Detect which cell encompasses the target text, then output its [X, Y] center coordinate. 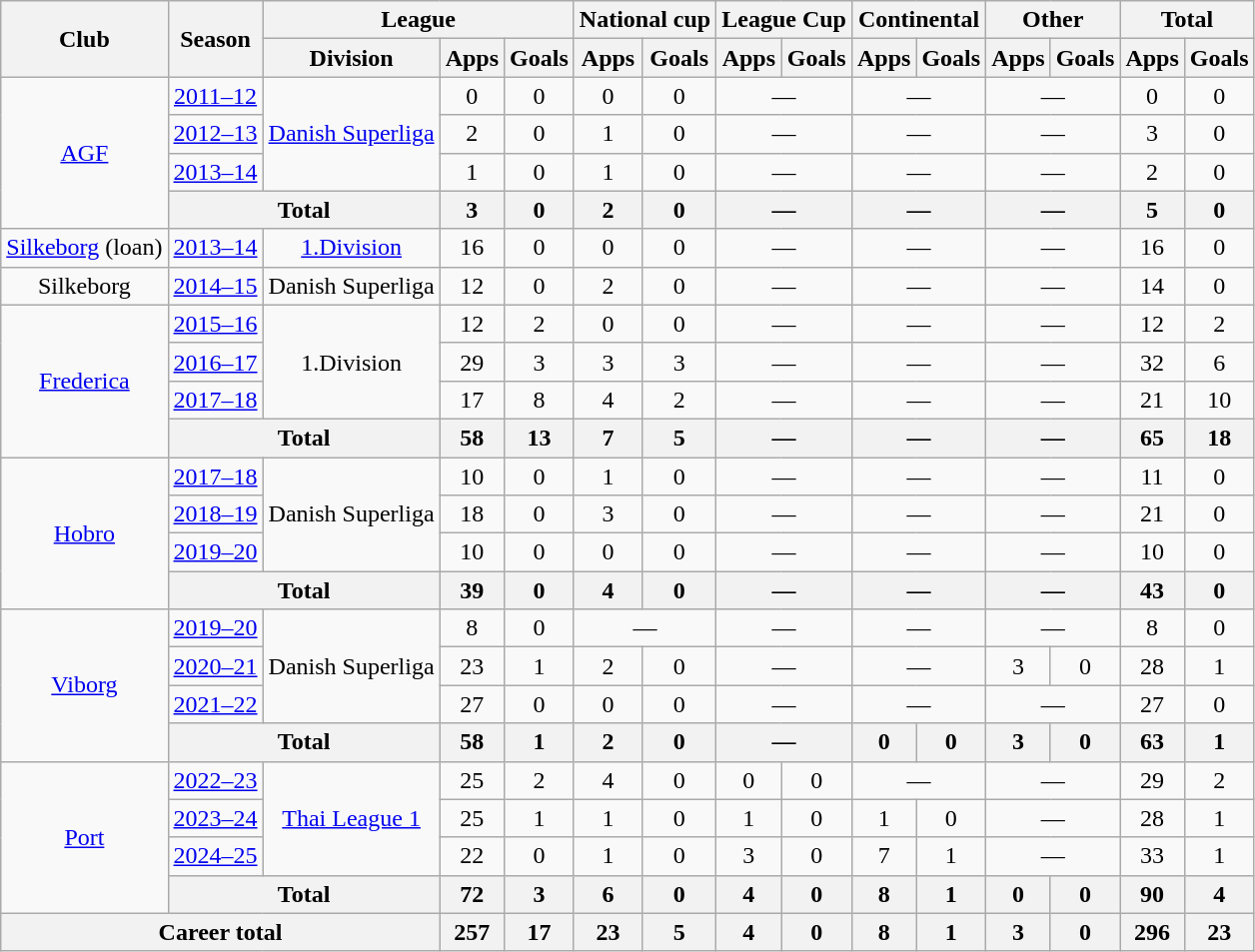
Port [84, 837]
39 [472, 590]
72 [472, 894]
Continental [918, 20]
National cup [644, 20]
2014–15 [216, 286]
2011–12 [216, 96]
32 [1152, 362]
Other [1053, 20]
2016–17 [216, 362]
2024–25 [216, 856]
22 [472, 856]
2018–19 [216, 514]
63 [1152, 742]
33 [1152, 856]
Season [216, 39]
2021–22 [216, 704]
Career total [220, 932]
2020–21 [216, 666]
League Cup [784, 20]
Thai League 1 [352, 818]
Silkeborg (loan) [84, 248]
65 [1152, 438]
Viborg [84, 685]
2023–24 [216, 818]
257 [472, 932]
League [418, 20]
Frederica [84, 381]
2012–13 [216, 134]
296 [1152, 932]
43 [1152, 590]
Division [352, 58]
Hobro [84, 533]
11 [1152, 476]
13 [540, 438]
2022–23 [216, 780]
AGF [84, 153]
90 [1152, 894]
Silkeborg [84, 286]
14 [1152, 286]
2015–16 [216, 324]
Club [84, 39]
